Pinpoint the cell where the given text exists, returning its [X, Y] midpoint coordinate. 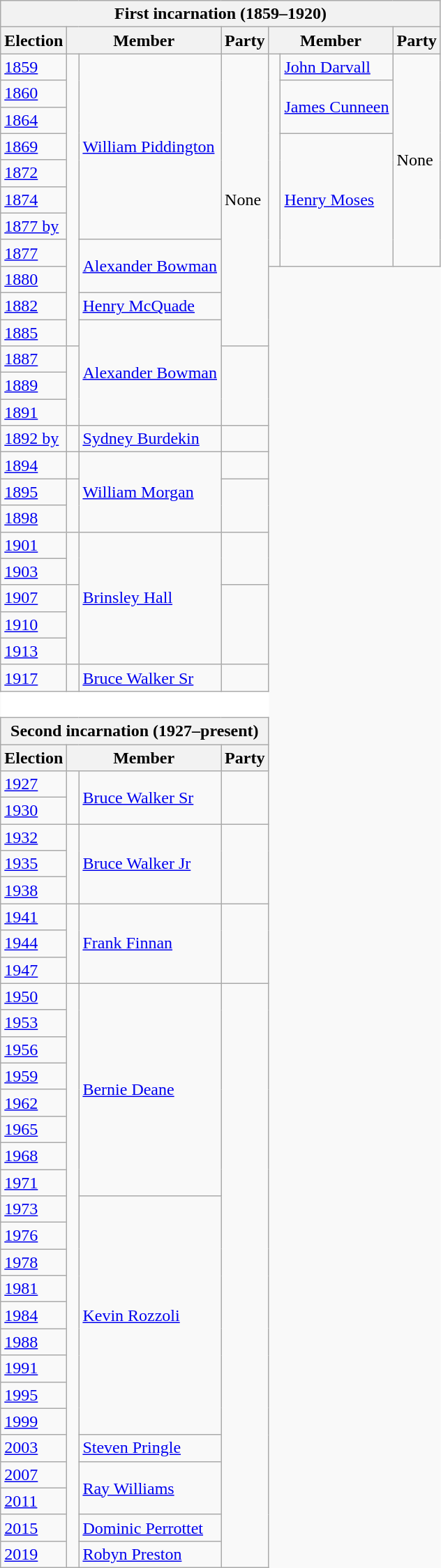
1889 [33, 386]
1903 [33, 572]
1965 [33, 1129]
1877 [33, 253]
1968 [33, 1156]
1898 [33, 518]
1947 [33, 970]
1910 [33, 625]
1891 [33, 412]
1917 [33, 678]
William Piddington [150, 147]
Dominic Perrottet [150, 1528]
1962 [33, 1103]
Sydney Burdekin [150, 439]
Brinsley Hall [150, 598]
2019 [33, 1554]
2015 [33, 1528]
1988 [33, 1342]
1999 [33, 1421]
Bernie Deane [150, 1089]
1944 [33, 943]
1978 [33, 1262]
1950 [33, 996]
1941 [33, 917]
1932 [33, 837]
1869 [33, 147]
1880 [33, 279]
1874 [33, 200]
1981 [33, 1289]
1877 by [33, 226]
Bruce Walker Jr [150, 864]
Frank Finnan [150, 943]
Second incarnation (1927–present) [135, 731]
William Morgan [150, 492]
1973 [33, 1209]
1860 [33, 94]
Ray Williams [150, 1488]
2003 [33, 1448]
1953 [33, 1023]
1885 [33, 333]
1995 [33, 1395]
1901 [33, 545]
1984 [33, 1315]
1930 [33, 811]
1913 [33, 651]
1892 by [33, 439]
Henry McQuade [150, 306]
1971 [33, 1183]
First incarnation (1859–1920) [221, 14]
James Cunneen [336, 107]
1927 [33, 784]
1976 [33, 1236]
John Darvall [336, 67]
Steven Pringle [150, 1448]
1859 [33, 67]
1959 [33, 1076]
1907 [33, 598]
2011 [33, 1501]
1938 [33, 890]
Henry Moses [336, 200]
1991 [33, 1368]
1895 [33, 492]
Kevin Rozzoli [150, 1316]
1882 [33, 306]
1956 [33, 1050]
2007 [33, 1474]
1894 [33, 465]
Robyn Preston [150, 1554]
1887 [33, 359]
1864 [33, 120]
1935 [33, 864]
1872 [33, 173]
